Search for the cell housing the specified text and yield its (x, y) center coordinate. 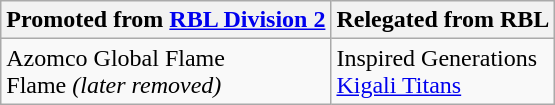
Azomco Global FlameFlame (later removed) (166, 72)
Relegated from RBL (443, 20)
Inspired GenerationsKigali Titans (443, 72)
Promoted from RBL Division 2 (166, 20)
